Scan for the cell matching the given text and deliver its (x, y) coordinate at center. 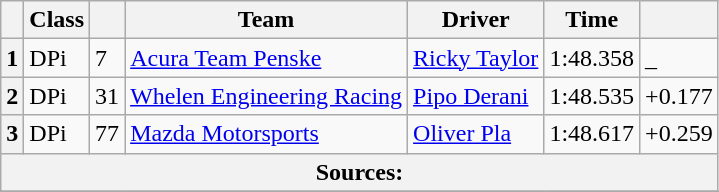
Team (266, 20)
1:48.358 (592, 58)
31 (108, 96)
Oliver Pla (476, 134)
2 (12, 96)
+0.259 (680, 134)
Sources: (360, 172)
1 (12, 58)
+0.177 (680, 96)
Class (57, 20)
Ricky Taylor (476, 58)
77 (108, 134)
Time (592, 20)
Pipo Derani (476, 96)
Mazda Motorsports (266, 134)
1:48.535 (592, 96)
Driver (476, 20)
7 (108, 58)
Whelen Engineering Racing (266, 96)
3 (12, 134)
_ (680, 58)
Acura Team Penske (266, 58)
1:48.617 (592, 134)
